Provide the (x, y) coordinate of the cell's center where the given text is located.  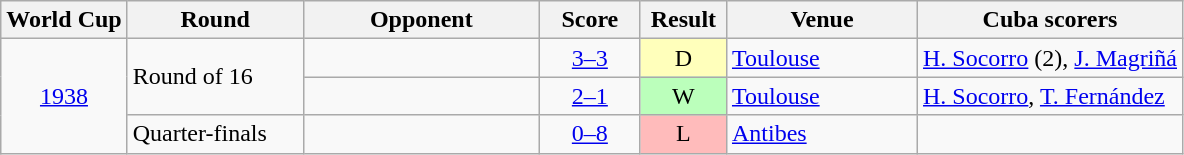
L (683, 134)
1938 (64, 96)
2–1 (590, 96)
W (683, 96)
Opponent (421, 20)
Antibes (822, 134)
Cuba scorers (1050, 20)
0–8 (590, 134)
Round of 16 (215, 77)
World Cup (64, 20)
Quarter-finals (215, 134)
Score (590, 20)
3–3 (590, 58)
D (683, 58)
H. Socorro, T. Fernández (1050, 96)
H. Socorro (2), J. Magriñá (1050, 58)
Result (683, 20)
Venue (822, 20)
Round (215, 20)
